Extract the (x, y) coordinate from the center of the cell holding the provided text.  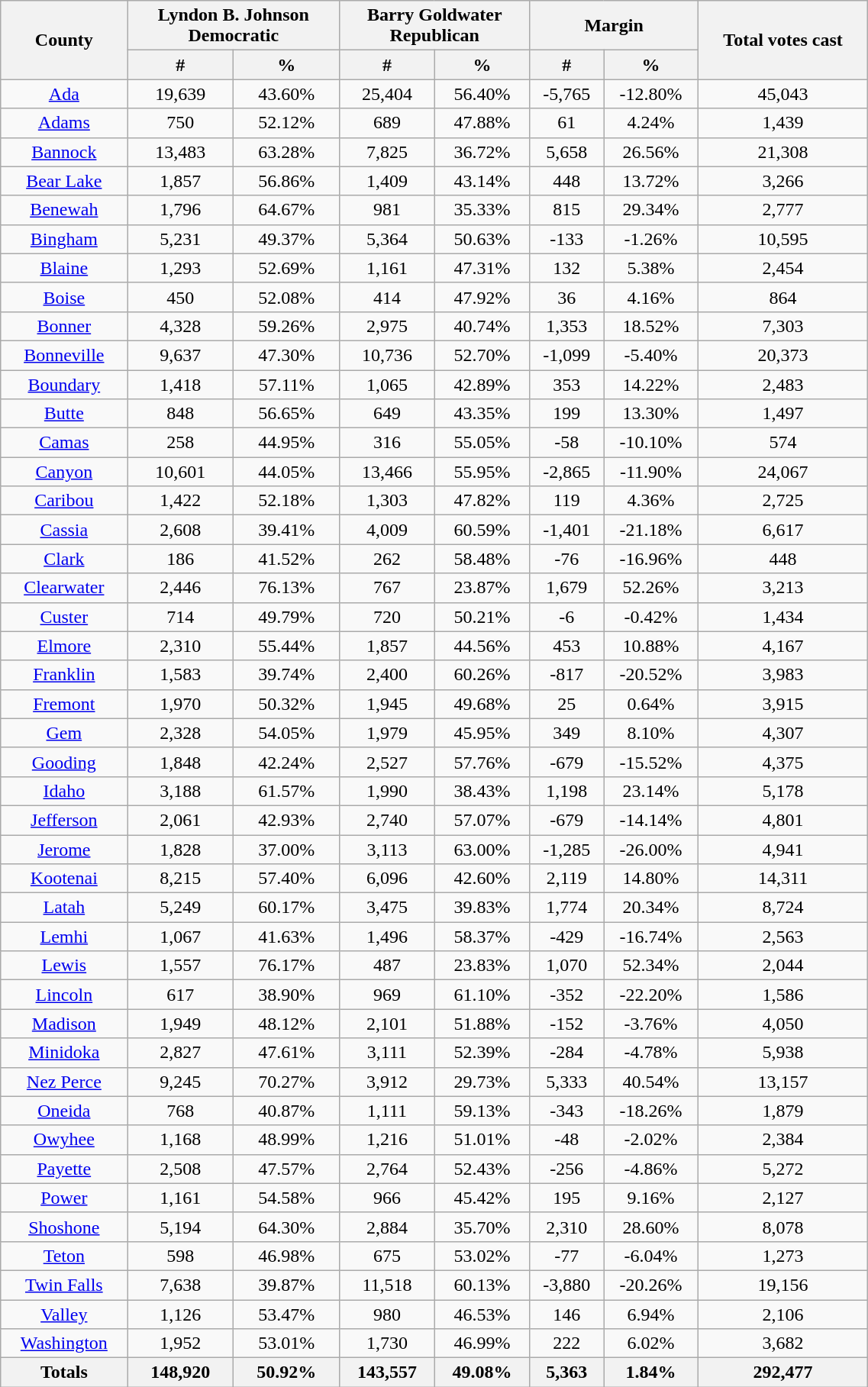
-352 (566, 995)
23.83% (482, 966)
Washington (64, 1343)
5,178 (782, 791)
6.94% (651, 1314)
-20.52% (651, 675)
19,156 (782, 1285)
720 (388, 617)
61.57% (287, 791)
Boundary (64, 384)
14.80% (651, 879)
20.34% (651, 908)
61.10% (482, 995)
Fremont (64, 704)
Camas (64, 443)
1,730 (388, 1343)
4.24% (651, 123)
48.12% (287, 1024)
1,796 (180, 210)
23.14% (651, 791)
47.92% (482, 297)
36 (566, 297)
1,168 (180, 1140)
5,658 (566, 152)
44.05% (287, 472)
689 (388, 123)
-14.14% (651, 820)
2,044 (782, 966)
Totals (64, 1372)
-133 (566, 239)
Margin (614, 26)
-76 (566, 559)
8,215 (180, 879)
56.86% (287, 181)
55.44% (287, 646)
23.87% (482, 588)
-2,865 (566, 472)
2,328 (180, 733)
1,434 (782, 617)
59.26% (287, 326)
2,106 (782, 1314)
46.98% (287, 1256)
45.42% (482, 1198)
-5.40% (651, 355)
50.63% (482, 239)
Latah (64, 908)
Butte (64, 414)
2,777 (782, 210)
-1,099 (566, 355)
52.39% (482, 1053)
5,333 (566, 1082)
70.27% (287, 1082)
Bonneville (64, 355)
56.40% (482, 94)
1,952 (180, 1343)
5,249 (180, 908)
4,941 (782, 850)
353 (566, 384)
-48 (566, 1140)
Total votes cast (782, 40)
43.60% (287, 94)
714 (180, 617)
Clark (64, 559)
Caribou (64, 501)
41.52% (287, 559)
7,638 (180, 1285)
Blaine (64, 268)
-12.80% (651, 94)
3,912 (388, 1082)
Twin Falls (64, 1285)
49.37% (287, 239)
60.59% (482, 530)
1,828 (180, 850)
50.92% (287, 1372)
Canyon (64, 472)
13,483 (180, 152)
3,915 (782, 704)
Cassia (64, 530)
64.67% (287, 210)
1,970 (180, 704)
57.11% (287, 384)
14.22% (651, 384)
2,608 (180, 530)
52.70% (482, 355)
Power (64, 1198)
1,990 (388, 791)
-4.78% (651, 1053)
76.13% (287, 588)
-3.76% (651, 1024)
143,557 (388, 1372)
10,601 (180, 472)
1,070 (566, 966)
-77 (566, 1256)
-2.02% (651, 1140)
3,475 (388, 908)
64.30% (287, 1227)
4,375 (782, 762)
52.08% (287, 297)
-26.00% (651, 850)
13.30% (651, 414)
55.95% (482, 472)
53.01% (287, 1343)
14,311 (782, 879)
414 (388, 297)
59.13% (482, 1111)
43.14% (482, 181)
63.28% (287, 152)
2,061 (180, 820)
25 (566, 704)
6,096 (388, 879)
County (64, 40)
Jefferson (64, 820)
40.74% (482, 326)
24,067 (782, 472)
28.60% (651, 1227)
39.74% (287, 675)
2,384 (782, 1140)
1,496 (388, 937)
-6.04% (651, 1256)
9,637 (180, 355)
768 (180, 1111)
864 (782, 297)
1,979 (388, 733)
57.07% (482, 820)
42.60% (482, 879)
1,198 (566, 791)
767 (388, 588)
-16.74% (651, 937)
60.13% (482, 1285)
-21.18% (651, 530)
1,303 (388, 501)
1,422 (180, 501)
7,825 (388, 152)
58.37% (482, 937)
5,938 (782, 1053)
1,418 (180, 384)
1,126 (180, 1314)
42.24% (287, 762)
45,043 (782, 94)
8,078 (782, 1227)
5,272 (782, 1169)
-256 (566, 1169)
42.89% (482, 384)
1,216 (388, 1140)
49.68% (482, 704)
47.31% (482, 268)
Boise (64, 297)
-4.86% (651, 1169)
148,920 (180, 1372)
Kootenai (64, 879)
42.93% (287, 820)
2,827 (180, 1053)
750 (180, 123)
3,266 (782, 181)
Barry GoldwaterRepublican (435, 26)
52.26% (651, 588)
4.16% (651, 297)
Bonner (64, 326)
1,949 (180, 1024)
617 (180, 995)
35.70% (482, 1227)
2,508 (180, 1169)
Gem (64, 733)
54.05% (287, 733)
50.21% (482, 617)
2,119 (566, 879)
47.30% (287, 355)
2,563 (782, 937)
2,725 (782, 501)
4.36% (651, 501)
52.12% (287, 123)
-284 (566, 1053)
38.43% (482, 791)
56.65% (287, 414)
10.88% (651, 646)
13.72% (651, 181)
53.47% (287, 1314)
43.35% (482, 414)
-10.10% (651, 443)
2,527 (388, 762)
Lyndon B. JohnsonDemocratic (234, 26)
Oneida (64, 1111)
Franklin (64, 675)
Lewis (64, 966)
3,213 (782, 588)
1,273 (782, 1256)
5,194 (180, 1227)
4,050 (782, 1024)
1,111 (388, 1111)
8,724 (782, 908)
47.82% (482, 501)
57.40% (287, 879)
76.17% (287, 966)
5,231 (180, 239)
13,466 (388, 472)
Bannock (64, 152)
649 (388, 414)
Gooding (64, 762)
55.05% (482, 443)
39.83% (482, 908)
-0.42% (651, 617)
50.32% (287, 704)
49.08% (482, 1372)
119 (566, 501)
3,113 (388, 850)
10,736 (388, 355)
45.95% (482, 733)
Adams (64, 123)
4,307 (782, 733)
-5,765 (566, 94)
40.87% (287, 1111)
1,557 (180, 966)
13,157 (782, 1082)
47.88% (482, 123)
-58 (566, 443)
3,682 (782, 1343)
2,101 (388, 1024)
675 (388, 1256)
4,801 (782, 820)
Lemhi (64, 937)
Bingham (64, 239)
41.63% (287, 937)
6.02% (651, 1343)
Jerome (64, 850)
Custer (64, 617)
47.57% (287, 1169)
60.26% (482, 675)
29.73% (482, 1082)
186 (180, 559)
2,446 (180, 588)
6,617 (782, 530)
Ada (64, 94)
9,245 (180, 1082)
-1.26% (651, 239)
9.16% (651, 1198)
1,774 (566, 908)
18.52% (651, 326)
1,583 (180, 675)
2,740 (388, 820)
2,127 (782, 1198)
487 (388, 966)
-22.20% (651, 995)
-6 (566, 617)
-15.52% (651, 762)
980 (388, 1314)
48.99% (287, 1140)
3,188 (180, 791)
Bear Lake (64, 181)
53.02% (482, 1256)
63.00% (482, 850)
19,639 (180, 94)
1,439 (782, 123)
39.41% (287, 530)
1,879 (782, 1111)
4,009 (388, 530)
5.38% (651, 268)
5,364 (388, 239)
8.10% (651, 733)
1,353 (566, 326)
598 (180, 1256)
Lincoln (64, 995)
1,409 (388, 181)
981 (388, 210)
36.72% (482, 152)
21,308 (782, 152)
574 (782, 443)
1,848 (180, 762)
46.99% (482, 1343)
29.34% (651, 210)
44.56% (482, 646)
1,945 (388, 704)
1,067 (180, 937)
Benewah (64, 210)
4,328 (180, 326)
11,518 (388, 1285)
450 (180, 297)
Madison (64, 1024)
-18.26% (651, 1111)
258 (180, 443)
52.69% (287, 268)
-343 (566, 1111)
1,586 (782, 995)
37.00% (287, 850)
3,111 (388, 1053)
1,497 (782, 414)
60.17% (287, 908)
195 (566, 1198)
-1,285 (566, 850)
146 (566, 1314)
52.18% (287, 501)
38.90% (287, 995)
815 (566, 210)
57.76% (482, 762)
46.53% (482, 1314)
35.33% (482, 210)
52.34% (651, 966)
-1,401 (566, 530)
3,983 (782, 675)
-152 (566, 1024)
39.87% (287, 1285)
2,454 (782, 268)
Clearwater (64, 588)
40.54% (651, 1082)
2,975 (388, 326)
Minidoka (64, 1053)
Teton (64, 1256)
4,167 (782, 646)
51.01% (482, 1140)
1,293 (180, 268)
199 (566, 414)
Nez Perce (64, 1082)
Valley (64, 1314)
26.56% (651, 152)
-429 (566, 937)
54.58% (287, 1198)
5,363 (566, 1372)
1,679 (566, 588)
10,595 (782, 239)
222 (566, 1343)
58.48% (482, 559)
966 (388, 1198)
1.84% (651, 1372)
52.43% (482, 1169)
-16.96% (651, 559)
-817 (566, 675)
1,065 (388, 384)
25,404 (388, 94)
Idaho (64, 791)
Owyhee (64, 1140)
-11.90% (651, 472)
316 (388, 443)
132 (566, 268)
2,764 (388, 1169)
848 (180, 414)
44.95% (287, 443)
-20.26% (651, 1285)
7,303 (782, 326)
349 (566, 733)
2,483 (782, 384)
453 (566, 646)
47.61% (287, 1053)
Payette (64, 1169)
49.79% (287, 617)
292,477 (782, 1372)
969 (388, 995)
Shoshone (64, 1227)
51.88% (482, 1024)
0.64% (651, 704)
61 (566, 123)
2,884 (388, 1227)
-3,880 (566, 1285)
20,373 (782, 355)
2,400 (388, 675)
262 (388, 559)
Elmore (64, 646)
